Extract the (x, y) coordinate from the center of the cell holding the provided text.  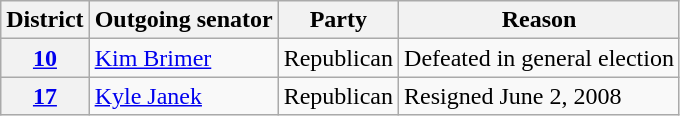
Party (338, 20)
10 (45, 58)
Reason (540, 20)
Kim Brimer (184, 58)
District (45, 20)
Defeated in general election (540, 58)
17 (45, 96)
Kyle Janek (184, 96)
Resigned June 2, 2008 (540, 96)
Outgoing senator (184, 20)
